Return the [x, y] coordinate for the center point of the cell that contains the specified text.  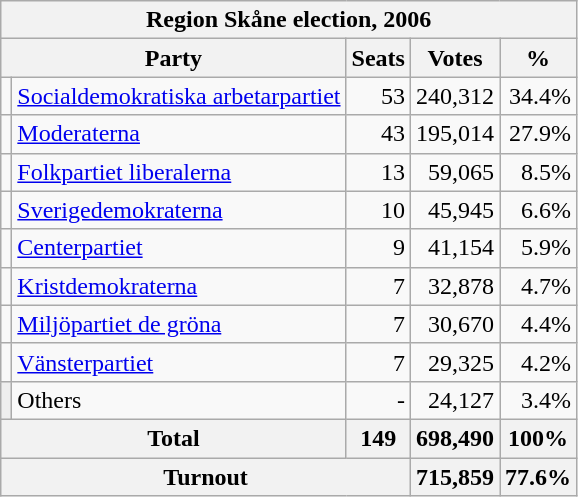
240,312 [454, 96]
8.5% [538, 172]
698,490 [454, 438]
Votes [454, 58]
Total [174, 438]
77.6% [538, 477]
4.2% [538, 362]
6.6% [538, 210]
32,878 [454, 286]
45,945 [454, 210]
24,127 [454, 400]
9 [378, 248]
Region Skåne election, 2006 [289, 20]
27.9% [538, 134]
195,014 [454, 134]
Centerpartiet [179, 248]
34.4% [538, 96]
3.4% [538, 400]
149 [378, 438]
43 [378, 134]
Party [174, 58]
715,859 [454, 477]
Socialdemokratiska arbetarpartiet [179, 96]
5.9% [538, 248]
Sverigedemokraterna [179, 210]
13 [378, 172]
Vänsterpartiet [179, 362]
29,325 [454, 362]
41,154 [454, 248]
10 [378, 210]
Folkpartiet liberalerna [179, 172]
Others [179, 400]
Kristdemokraterna [179, 286]
Seats [378, 58]
Moderaterna [179, 134]
% [538, 58]
Turnout [206, 477]
100% [538, 438]
4.7% [538, 286]
53 [378, 96]
- [378, 400]
Miljöpartiet de gröna [179, 324]
4.4% [538, 324]
30,670 [454, 324]
59,065 [454, 172]
